Output the [x, y] coordinate of the center of the cell containing the given text.  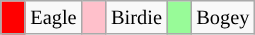
Birdie [136, 17]
Eagle [53, 17]
Bogey [222, 17]
